Detect which cell encompasses the target text, then output its [x, y] center coordinate. 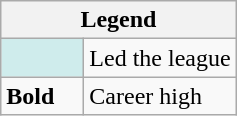
Legend [118, 20]
Led the league [160, 58]
Career high [160, 96]
Bold [42, 96]
